Locate the cell with the specified text and output its (x, y) center coordinate. 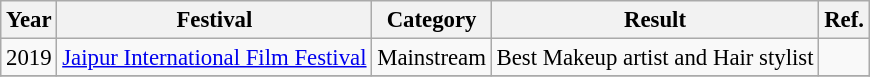
Best Makeup artist and Hair stylist (655, 58)
Category (432, 20)
Year (29, 20)
Ref. (844, 20)
Mainstream (432, 58)
Result (655, 20)
Festival (214, 20)
2019 (29, 58)
Jaipur International Film Festival (214, 58)
